From the cell containing the given text, extract its center point as [X, Y] coordinate. 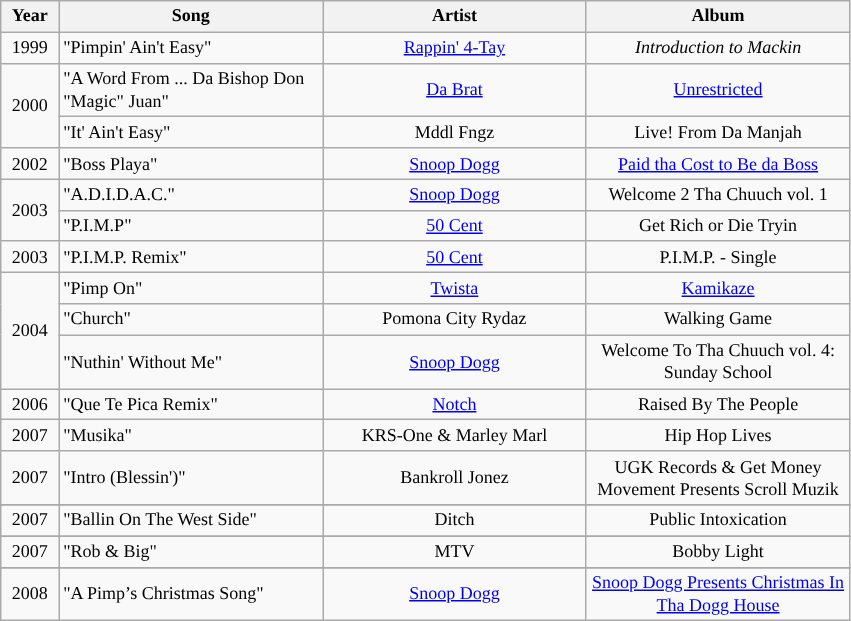
Year [30, 16]
Walking Game [718, 320]
"A.D.I.D.A.C." [191, 194]
Welcome To Tha Chuuch vol. 4: Sunday School [718, 362]
UGK Records & Get Money Movement Presents Scroll Muzik [718, 478]
"Boss Playa" [191, 164]
Snoop Dogg Presents Christmas In Tha Dogg House [718, 594]
"Church" [191, 320]
"Ballin On The West Side" [191, 520]
Raised By The People [718, 404]
Album [718, 16]
Hip Hop Lives [718, 436]
Song [191, 16]
Pomona City Rydaz [455, 320]
P.I.M.P. - Single [718, 256]
2008 [30, 594]
"A Word From ... Da Bishop Don "Magic" Juan" [191, 90]
Paid tha Cost to Be da Boss [718, 164]
Public Intoxication [718, 520]
2000 [30, 106]
Artist [455, 16]
Da Brat [455, 90]
"Que Te Pica Remix" [191, 404]
2002 [30, 164]
Twista [455, 288]
"Pimpin' Ain't Easy" [191, 48]
Ditch [455, 520]
"A Pimp’s Christmas Song" [191, 594]
Bankroll Jonez [455, 478]
"Nuthin' Without Me" [191, 362]
Get Rich or Die Tryin [718, 226]
1999 [30, 48]
"Intro (Blessin')" [191, 478]
"P.I.M.P" [191, 226]
2006 [30, 404]
"It' Ain't Easy" [191, 132]
"P.I.M.P. Remix" [191, 256]
MTV [455, 552]
Introduction to Mackin [718, 48]
2004 [30, 331]
Bobby Light [718, 552]
"Rob & Big" [191, 552]
Welcome 2 Tha Chuuch vol. 1 [718, 194]
Rappin' 4-Tay [455, 48]
Kamikaze [718, 288]
KRS-One & Marley Marl [455, 436]
Notch [455, 404]
"Pimp On" [191, 288]
Unrestricted [718, 90]
"Musika" [191, 436]
Mddl Fngz [455, 132]
Live! From Da Manjah [718, 132]
